From the cell containing the given text, extract its center point as [X, Y] coordinate. 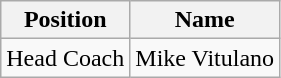
Position [66, 20]
Mike Vitulano [205, 58]
Head Coach [66, 58]
Name [205, 20]
